Return [X, Y] of the center of cell containing provided text 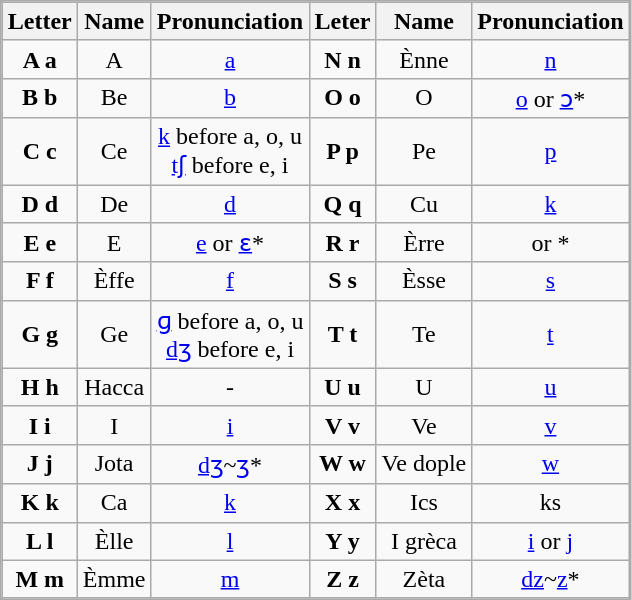
- [230, 387]
Èrre [424, 243]
W w [342, 464]
Ics [424, 503]
F f [40, 281]
Z z [342, 579]
m [230, 579]
Jota [114, 464]
Te [424, 334]
p [550, 152]
A [114, 59]
s [550, 281]
T t [342, 334]
a [230, 59]
K k [40, 503]
I [114, 425]
L l [40, 541]
n [550, 59]
U u [342, 387]
O o [342, 98]
Pe [424, 152]
M m [40, 579]
Èlle [114, 541]
I grèca [424, 541]
Èmme [114, 579]
Ce [114, 152]
A a [40, 59]
Èsse [424, 281]
D d [40, 203]
Leter [342, 21]
Zèta [424, 579]
i or j [550, 541]
V v [342, 425]
i [230, 425]
ks [550, 503]
l [230, 541]
Ènne [424, 59]
dʒ~ʒ* [230, 464]
I i [40, 425]
b [230, 98]
v [550, 425]
f [230, 281]
G g [40, 334]
dz~z* [550, 579]
Ve dople [424, 464]
N n [342, 59]
S s [342, 281]
O [424, 98]
d [230, 203]
Ge [114, 334]
De [114, 203]
E e [40, 243]
ɡ before a, o, udʒ before e, i [230, 334]
k before a, o, utʃ before e, i [230, 152]
Èffe [114, 281]
J j [40, 464]
E [114, 243]
U [424, 387]
w [550, 464]
or * [550, 243]
u [550, 387]
Be [114, 98]
t [550, 334]
X x [342, 503]
C c [40, 152]
Ca [114, 503]
Ve [424, 425]
Cu [424, 203]
e or ɛ* [230, 243]
R r [342, 243]
Q q [342, 203]
Hacca [114, 387]
Letter [40, 21]
P p [342, 152]
Y y [342, 541]
o or ɔ* [550, 98]
B b [40, 98]
H h [40, 387]
